Detect which cell encompasses the target text, then output its (x, y) center coordinate. 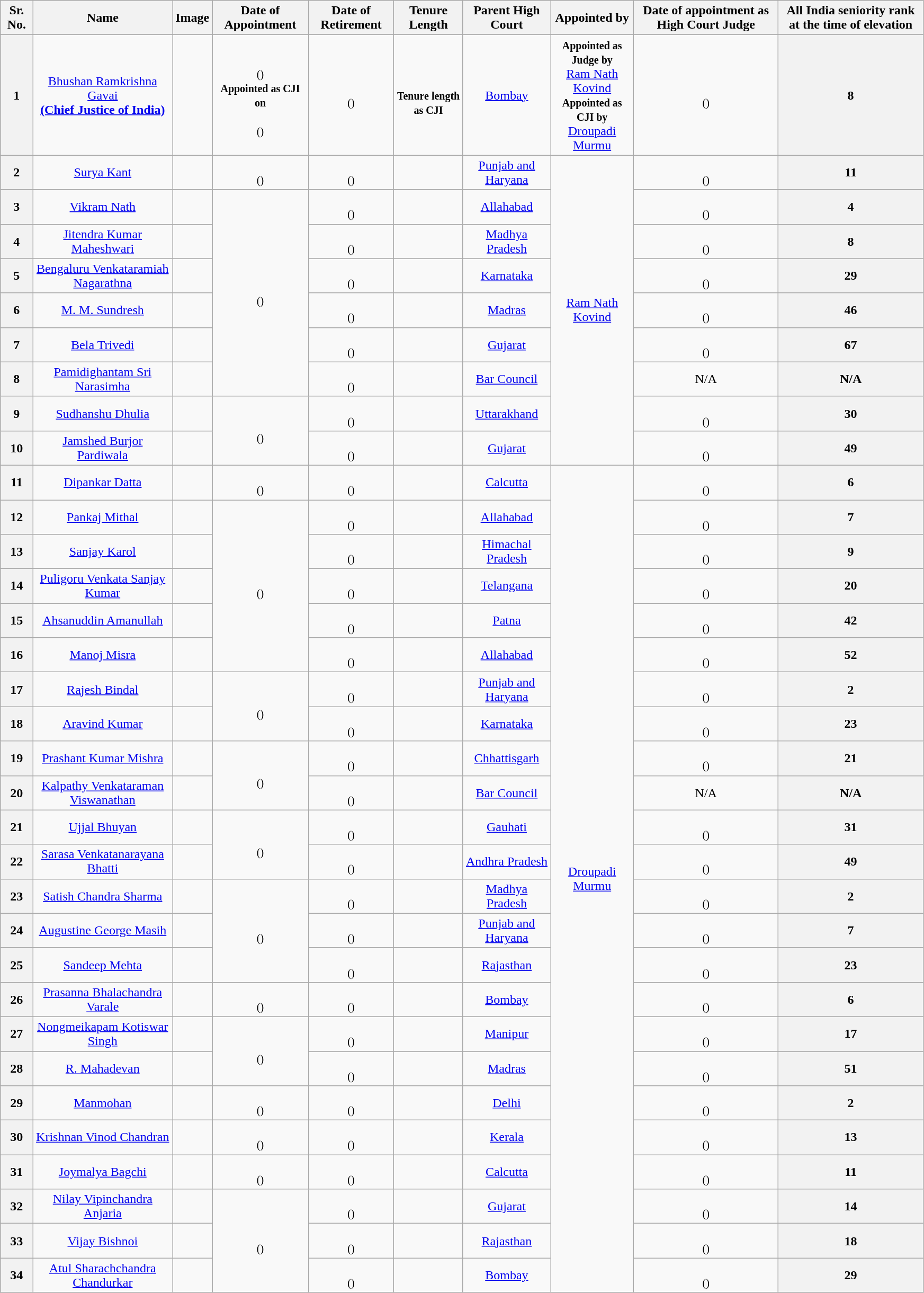
Parent High Court (506, 18)
Sanjay Karol (103, 552)
52 (851, 655)
Sarasa Venkatanarayana Bhatti (103, 861)
Jitendra Kumar Maheshwari (103, 242)
Kerala (506, 1138)
Bela Trivedi (103, 344)
1 (17, 95)
Ujjal Bhuyan (103, 827)
5 (17, 275)
Date of Appointment (261, 18)
()Appointed as CJI on() (261, 95)
Telangana (506, 586)
Kalpathy Venkataraman Viswanathan (103, 792)
46 (851, 310)
33 (17, 1241)
Augustine George Masih (103, 930)
Manipur (506, 1034)
Satish Chandra Sharma (103, 896)
34 (17, 1276)
12 (17, 517)
Patna (506, 621)
Andhra Pradesh (506, 861)
Bengaluru Venkataramiah Nagarathna (103, 275)
Prasanna Bhalachandra Varale (103, 999)
24 (17, 930)
Appointed by (592, 18)
51 (851, 1068)
Vijay Bishnoi (103, 1241)
Name (103, 18)
Chhattisgarh (506, 759)
Vikram Nath (103, 207)
Image (193, 18)
3 (17, 207)
Ram Nath Kovind (592, 310)
28 (17, 1068)
25 (17, 965)
Tenure Length (428, 18)
Ahsanuddin Amanullah (103, 621)
Himachal Pradesh (506, 552)
Nongmeikapam Kotiswar Singh (103, 1034)
Nilay Vipinchandra Anjaria (103, 1207)
Aravind Kumar (103, 724)
Sandeep Mehta (103, 965)
Bhushan Ramkrishna Gavai(Chief Justice of India) (103, 95)
Dipankar Datta (103, 482)
15 (17, 621)
Prashant Kumar Mishra (103, 759)
67 (851, 344)
10 (17, 448)
27 (17, 1034)
26 (17, 999)
Manoj Misra (103, 655)
Jamshed Burjor Pardiwala (103, 448)
Appointed as Judge byRam Nath KovindAppointed as CJI byDroupadi Murmu (592, 95)
Uttarakhand (506, 413)
Surya Kant (103, 173)
Krishnan Vinod Chandran (103, 1138)
Gauhati (506, 827)
Pamidighantam Sri Narasimha (103, 379)
Sudhanshu Dhulia (103, 413)
16 (17, 655)
42 (851, 621)
19 (17, 759)
Date of Retirement (351, 18)
Date of appointment as High Court Judge (706, 18)
All India seniority rank at the time of elevation (851, 18)
Tenure length as CJI (428, 95)
Droupadi Murmu (592, 879)
Rajesh Bindal (103, 690)
Atul Sharachchandra Chandurkar (103, 1276)
R. Mahadevan (103, 1068)
M. M. Sundresh (103, 310)
Manmohan (103, 1103)
Joymalya Bagchi (103, 1172)
Pankaj Mithal (103, 517)
Delhi (506, 1103)
22 (17, 861)
Puligoru Venkata Sanjay Kumar (103, 586)
32 (17, 1207)
Sr. No. (17, 18)
